Pinpoint the cell where the given text exists, returning its (X, Y) midpoint coordinate. 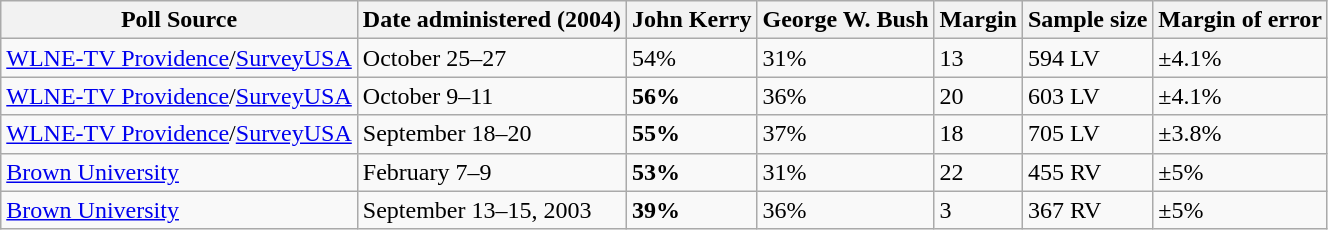
37% (846, 134)
39% (692, 210)
55% (692, 134)
October 9–11 (492, 96)
3 (978, 210)
Poll Source (180, 20)
13 (978, 58)
Margin of error (1240, 20)
George W. Bush (846, 20)
367 RV (1087, 210)
594 LV (1087, 58)
September 18–20 (492, 134)
22 (978, 172)
Sample size (1087, 20)
54% (692, 58)
September 13–15, 2003 (492, 210)
53% (692, 172)
20 (978, 96)
603 LV (1087, 96)
February 7–9 (492, 172)
October 25–27 (492, 58)
18 (978, 134)
705 LV (1087, 134)
Date administered (2004) (492, 20)
Margin (978, 20)
John Kerry (692, 20)
±3.8% (1240, 134)
56% (692, 96)
455 RV (1087, 172)
